For the text-containing cell, return its midpoint in (X, Y) coordinate format. 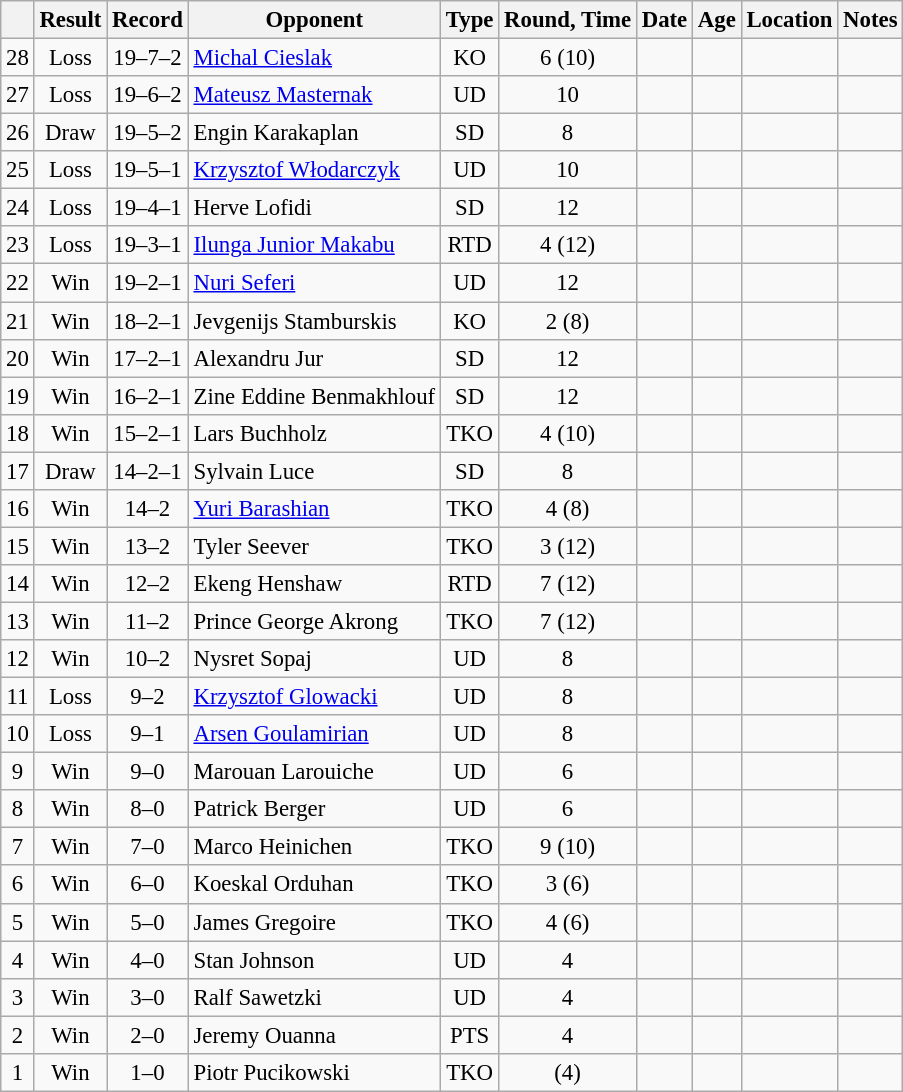
11–2 (148, 621)
Sylvain Luce (314, 471)
Stan Johnson (314, 960)
Koeskal Orduhan (314, 885)
14–2 (148, 509)
22 (18, 283)
4 (6) (568, 922)
19–7–2 (148, 58)
9–0 (148, 772)
24 (18, 208)
5–0 (148, 922)
5 (18, 922)
Type (469, 20)
Alexandru Jur (314, 358)
(4) (568, 1073)
18 (18, 433)
14 (18, 584)
Notes (870, 20)
4 (12) (568, 245)
8–0 (148, 809)
6 (10) (568, 58)
Herve Lofidi (314, 208)
Round, Time (568, 20)
Opponent (314, 20)
James Gregoire (314, 922)
Tyler Seever (314, 546)
Nuri Seferi (314, 283)
19–6–2 (148, 95)
21 (18, 321)
Location (790, 20)
2–0 (148, 1035)
Mateusz Masternak (314, 95)
Zine Eddine Benmakhlouf (314, 396)
13 (18, 621)
PTS (469, 1035)
19–2–1 (148, 283)
9–2 (148, 697)
20 (18, 358)
28 (18, 58)
18–2–1 (148, 321)
7–0 (148, 847)
4 (8) (568, 509)
7 (18, 847)
3 (6) (568, 885)
4 (10) (568, 433)
Lars Buchholz (314, 433)
4–0 (148, 960)
Yuri Barashian (314, 509)
Result (70, 20)
2 (18, 1035)
19–3–1 (148, 245)
6–0 (148, 885)
12–2 (148, 584)
14–2–1 (148, 471)
Arsen Goulamirian (314, 734)
13–2 (148, 546)
Date (664, 20)
Marouan Larouiche (314, 772)
Jeremy Ouanna (314, 1035)
Engin Karakaplan (314, 133)
Piotr Pucikowski (314, 1073)
11 (18, 697)
9–1 (148, 734)
25 (18, 170)
3 (18, 997)
Marco Heinichen (314, 847)
Krzysztof Glowacki (314, 697)
19–5–1 (148, 170)
17–2–1 (148, 358)
3 (12) (568, 546)
Patrick Berger (314, 809)
23 (18, 245)
19–5–2 (148, 133)
19 (18, 396)
16 (18, 509)
16–2–1 (148, 396)
10–2 (148, 659)
Prince George Akrong (314, 621)
Age (718, 20)
17 (18, 471)
Ralf Sawetzki (314, 997)
Nysret Sopaj (314, 659)
2 (8) (568, 321)
9 (10) (568, 847)
Record (148, 20)
15–2–1 (148, 433)
1–0 (148, 1073)
19–4–1 (148, 208)
15 (18, 546)
Ilunga Junior Makabu (314, 245)
27 (18, 95)
Krzysztof Włodarczyk (314, 170)
Ekeng Henshaw (314, 584)
Michal Cieslak (314, 58)
Jevgenijs Stamburskis (314, 321)
26 (18, 133)
1 (18, 1073)
9 (18, 772)
3–0 (148, 997)
